From the cell containing the given text, extract its center point as (x, y) coordinate. 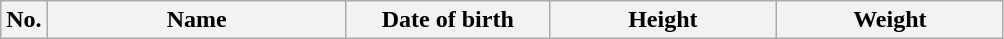
Weight (890, 20)
Name (196, 20)
No. (24, 20)
Height (662, 20)
Date of birth (448, 20)
